Scan for the cell matching the given text and deliver its (x, y) coordinate at center. 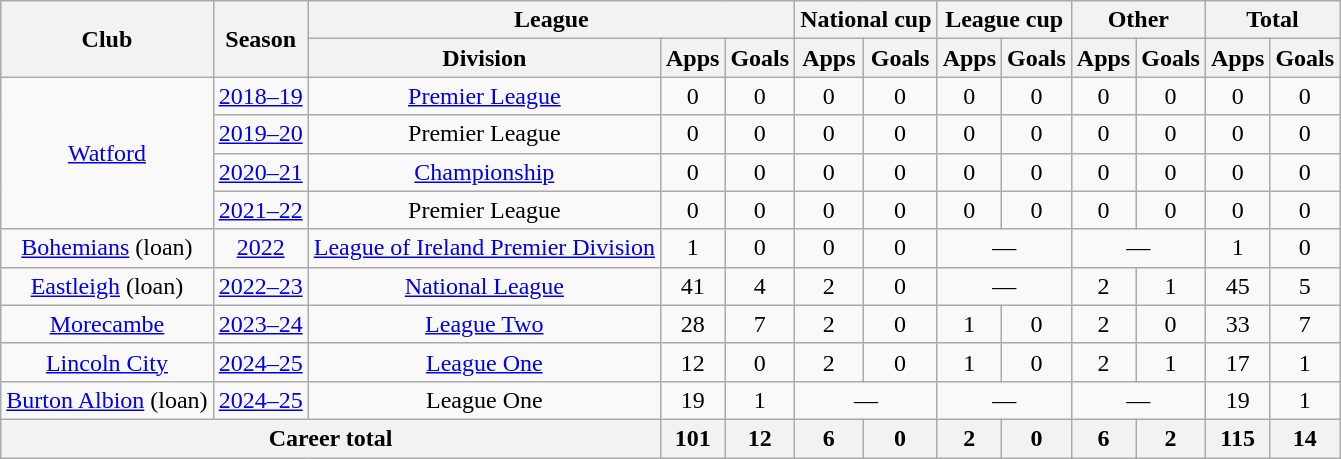
45 (1237, 286)
28 (692, 324)
Lincoln City (107, 362)
League of Ireland Premier Division (484, 248)
League (551, 20)
Other (1138, 20)
Watford (107, 153)
17 (1237, 362)
Bohemians (loan) (107, 248)
League Two (484, 324)
2020–21 (260, 172)
Total (1272, 20)
2022 (260, 248)
National cup (866, 20)
4 (760, 286)
League cup (1004, 20)
Morecambe (107, 324)
Championship (484, 172)
Eastleigh (loan) (107, 286)
33 (1237, 324)
14 (1305, 438)
5 (1305, 286)
2021–22 (260, 210)
Club (107, 39)
Career total (331, 438)
Division (484, 58)
Burton Albion (loan) (107, 400)
2018–19 (260, 96)
2019–20 (260, 134)
2022–23 (260, 286)
41 (692, 286)
101 (692, 438)
115 (1237, 438)
2023–24 (260, 324)
National League (484, 286)
Season (260, 39)
